Provide the [X, Y] coordinate of the cell's center where the given text is located.  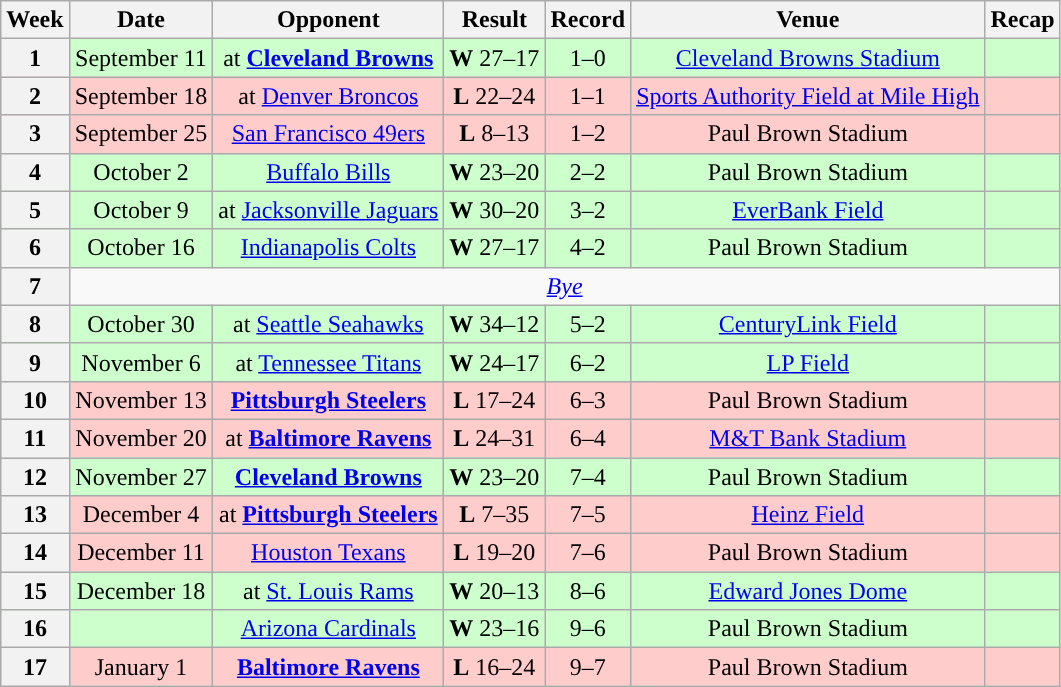
October 2 [141, 172]
14 [35, 553]
11 [35, 438]
January 1 [141, 667]
at Seattle Seahawks [328, 324]
November 27 [141, 477]
6 [35, 248]
Bye [564, 286]
at Jacksonville Jaguars [328, 210]
Venue [808, 20]
7–6 [588, 553]
4–2 [588, 248]
December 4 [141, 515]
13 [35, 515]
9–6 [588, 629]
September 25 [141, 134]
9 [35, 362]
Pittsburgh Steelers [328, 400]
November 6 [141, 362]
Sports Authority Field at Mile High [808, 96]
17 [35, 667]
3 [35, 134]
Record [588, 20]
L 16–24 [494, 667]
Cleveland Browns Stadium [808, 58]
at Denver Broncos [328, 96]
W 30–20 [494, 210]
November 13 [141, 400]
Baltimore Ravens [328, 667]
7–4 [588, 477]
2–2 [588, 172]
at Tennessee Titans [328, 362]
L 8–13 [494, 134]
December 11 [141, 553]
October 16 [141, 248]
W 20–13 [494, 591]
6–2 [588, 362]
1–1 [588, 96]
September 18 [141, 96]
5 [35, 210]
Arizona Cardinals [328, 629]
Edward Jones Dome [808, 591]
Recap [1022, 20]
2 [35, 96]
Heinz Field [808, 515]
LP Field [808, 362]
5–2 [588, 324]
CenturyLink Field [808, 324]
1 [35, 58]
15 [35, 591]
10 [35, 400]
Cleveland Browns [328, 477]
November 20 [141, 438]
Result [494, 20]
San Francisco 49ers [328, 134]
4 [35, 172]
W 24–17 [494, 362]
October 30 [141, 324]
Indianapolis Colts [328, 248]
L 7–35 [494, 515]
7 [35, 286]
at Pittsburgh Steelers [328, 515]
Buffalo Bills [328, 172]
3–2 [588, 210]
1–2 [588, 134]
Opponent [328, 20]
L 22–24 [494, 96]
9–7 [588, 667]
L 24–31 [494, 438]
Houston Texans [328, 553]
6–3 [588, 400]
at Cleveland Browns [328, 58]
October 9 [141, 210]
at St. Louis Rams [328, 591]
8 [35, 324]
7–5 [588, 515]
6–4 [588, 438]
EverBank Field [808, 210]
L 17–24 [494, 400]
8–6 [588, 591]
M&T Bank Stadium [808, 438]
L 19–20 [494, 553]
December 18 [141, 591]
Date [141, 20]
16 [35, 629]
1–0 [588, 58]
W 23–16 [494, 629]
12 [35, 477]
September 11 [141, 58]
Week [35, 20]
W 34–12 [494, 324]
at Baltimore Ravens [328, 438]
